Provide the [X, Y] coordinate of the cell's center where the given text is located.  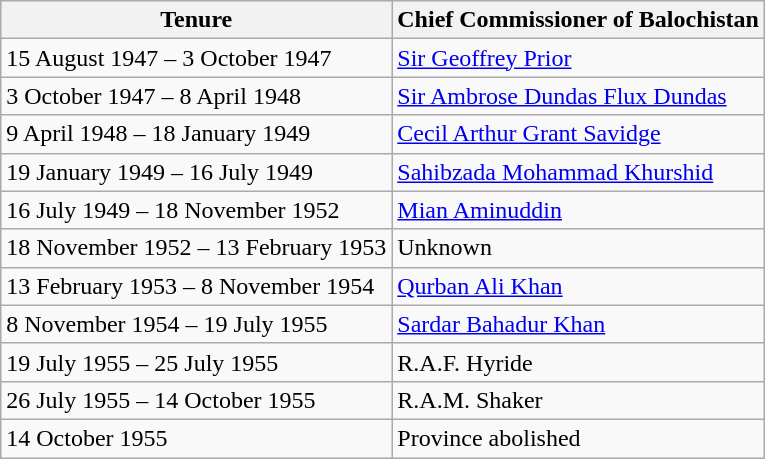
3 October 1947 – 8 April 1948 [196, 96]
26 July 1955 – 14 October 1955 [196, 400]
Sir Geoffrey Prior [578, 58]
16 July 1949 – 18 November 1952 [196, 210]
Qurban Ali Khan [578, 286]
Cecil Arthur Grant Savidge [578, 134]
Chief Commissioner of Balochistan [578, 20]
Province abolished [578, 438]
14 October 1955 [196, 438]
R.A.F. Hyride [578, 362]
Unknown [578, 248]
8 November 1954 – 19 July 1955 [196, 324]
Mian Aminuddin [578, 210]
Sahibzada Mohammad Khurshid [578, 172]
13 February 1953 – 8 November 1954 [196, 286]
Tenure [196, 20]
Sardar Bahadur Khan [578, 324]
Sir Ambrose Dundas Flux Dundas [578, 96]
15 August 1947 – 3 October 1947 [196, 58]
18 November 1952 – 13 February 1953 [196, 248]
19 January 1949 – 16 July 1949 [196, 172]
19 July 1955 – 25 July 1955 [196, 362]
R.A.M. Shaker [578, 400]
9 April 1948 – 18 January 1949 [196, 134]
